Search for the cell housing the specified text and yield its (X, Y) center coordinate. 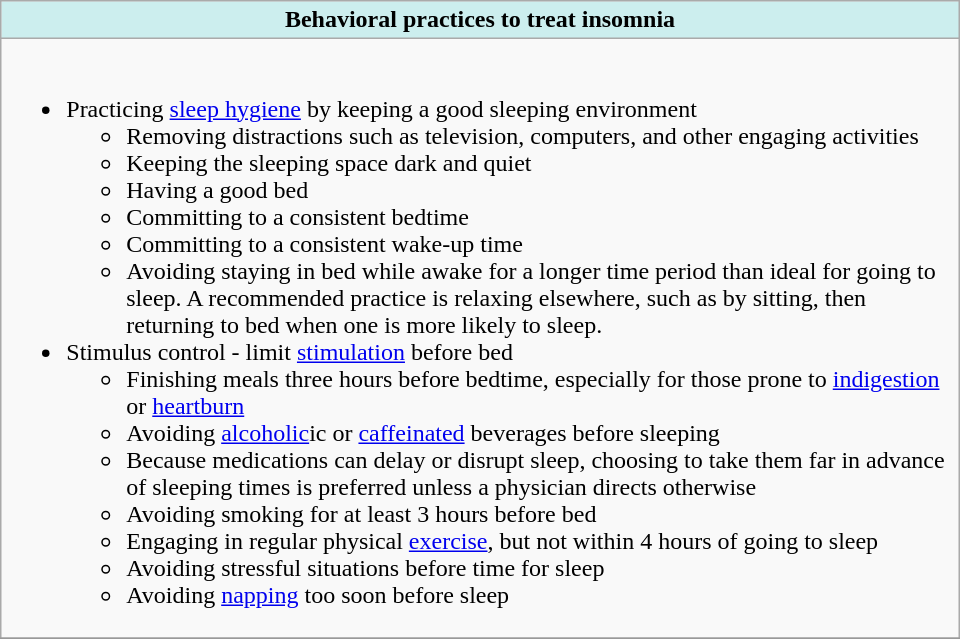
Behavioral practices to treat insomnia (480, 20)
